Return [x, y] of the center of cell containing provided text 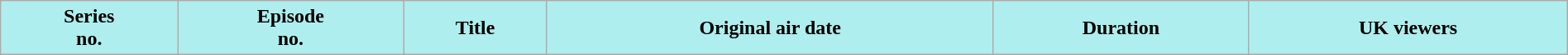
UK viewers [1408, 28]
Title [475, 28]
Original air date [770, 28]
Seriesno. [89, 28]
Episodeno. [291, 28]
Duration [1121, 28]
